Pinpoint the cell where the given text exists, returning its (X, Y) midpoint coordinate. 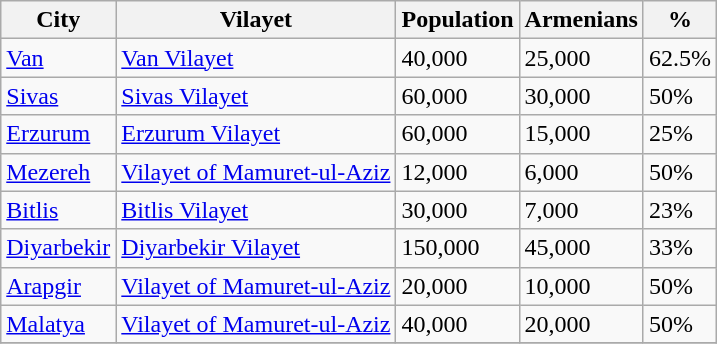
Erzurum (58, 134)
33% (680, 248)
Arapgir (58, 286)
15,000 (581, 134)
45,000 (581, 248)
Van Vilayet (256, 58)
% (680, 20)
Malatya (58, 324)
10,000 (581, 286)
Mezereh (58, 172)
62.5% (680, 58)
Armenians (581, 20)
25,000 (581, 58)
Erzurum Vilayet (256, 134)
Sivas (58, 96)
City (58, 20)
12,000 (458, 172)
150,000 (458, 248)
Vilayet (256, 20)
25% (680, 134)
Sivas Vilayet (256, 96)
6,000 (581, 172)
7,000 (581, 210)
Diyarbekir (58, 248)
Population (458, 20)
Bitlis (58, 210)
Bitlis Vilayet (256, 210)
Diyarbekir Vilayet (256, 248)
Van (58, 58)
23% (680, 210)
